Extract the [x, y] coordinate from the center of the cell holding the provided text.  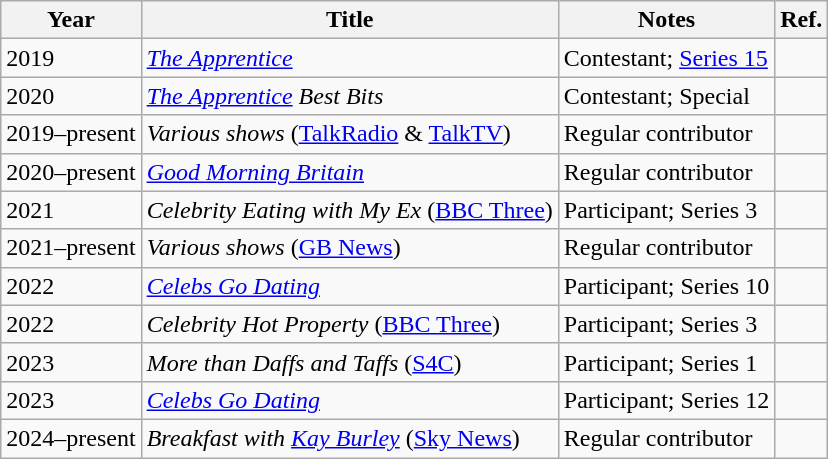
More than Daffs and Taffs (S4C) [350, 362]
Contestant; Series 15 [666, 58]
2021 [71, 210]
Various shows (TalkRadio & TalkTV) [350, 134]
2020 [71, 96]
2019–present [71, 134]
Celebrity Hot Property (BBC Three) [350, 324]
Various shows (GB News) [350, 248]
Contestant; Special [666, 96]
Participant; Series 1 [666, 362]
Notes [666, 20]
Ref. [802, 20]
Celebrity Eating with My Ex (BBC Three) [350, 210]
Participant; Series 10 [666, 286]
Good Morning Britain [350, 172]
The Apprentice Best Bits [350, 96]
Title [350, 20]
2019 [71, 58]
2021–present [71, 248]
Breakfast with Kay Burley (Sky News) [350, 438]
2020–present [71, 172]
The Apprentice [350, 58]
Participant; Series 12 [666, 400]
2024–present [71, 438]
Year [71, 20]
